Extract the [x, y] coordinate from the center of the cell holding the provided text.  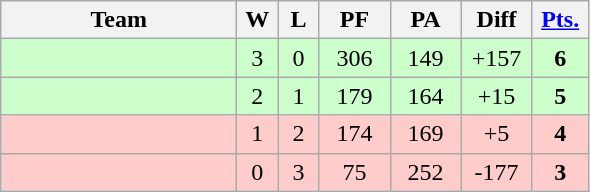
Diff [496, 20]
Pts. [560, 20]
L [298, 20]
6 [560, 58]
-177 [496, 172]
5 [560, 96]
W [258, 20]
149 [426, 58]
PF [354, 20]
169 [426, 134]
4 [560, 134]
252 [426, 172]
Team [119, 20]
179 [354, 96]
+157 [496, 58]
164 [426, 96]
+15 [496, 96]
75 [354, 172]
PA [426, 20]
+5 [496, 134]
174 [354, 134]
306 [354, 58]
